Provide the (x, y) coordinate of the cell's center where the given text is located.  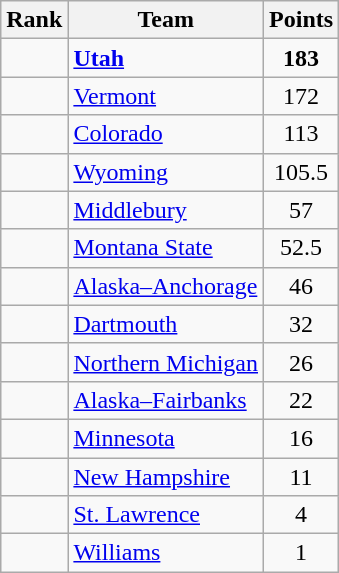
Team (166, 20)
Alaska–Fairbanks (166, 400)
16 (302, 438)
Colorado (166, 134)
52.5 (302, 248)
113 (302, 134)
172 (302, 96)
Dartmouth (166, 324)
Williams (166, 553)
New Hampshire (166, 477)
26 (302, 362)
4 (302, 515)
32 (302, 324)
Minnesota (166, 438)
St. Lawrence (166, 515)
Vermont (166, 96)
57 (302, 210)
11 (302, 477)
Rank (34, 20)
Points (302, 20)
183 (302, 58)
Northern Michigan (166, 362)
105.5 (302, 172)
Utah (166, 58)
Wyoming (166, 172)
Middlebury (166, 210)
22 (302, 400)
Alaska–Anchorage (166, 286)
46 (302, 286)
1 (302, 553)
Montana State (166, 248)
